Provide the [X, Y] coordinate of the cell's center where the given text is located.  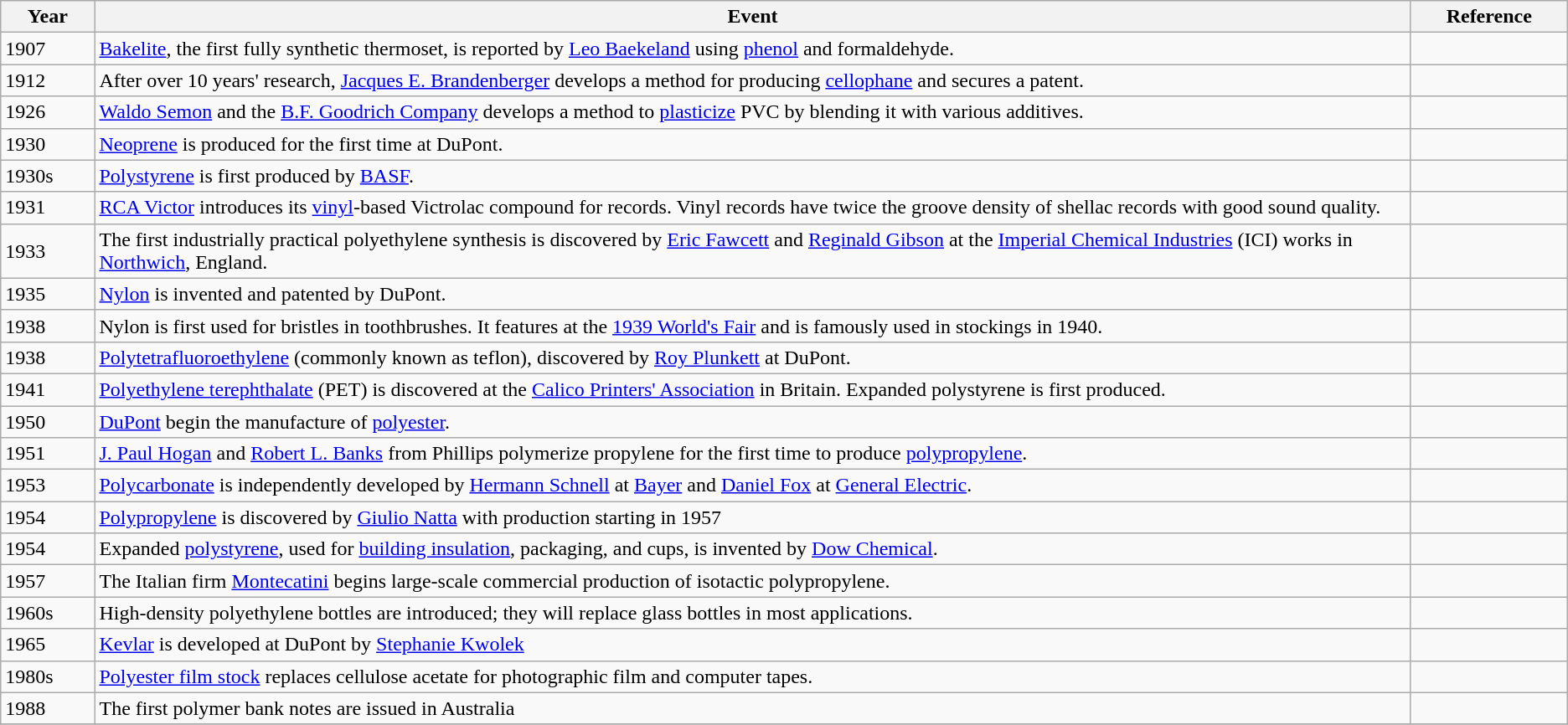
J. Paul Hogan and Robert L. Banks from Phillips polymerize propylene for the first time to produce polypropylene. [752, 454]
The Italian firm Montecatini begins large-scale commercial production of isotactic polypropylene. [752, 581]
Bakelite, the first fully synthetic thermoset, is reported by Leo Baekeland using phenol and formaldehyde. [752, 49]
1926 [48, 112]
DuPont begin the manufacture of polyester. [752, 421]
Waldo Semon and the B.F. Goodrich Company develops a method to plasticize PVC by blending it with various additives. [752, 112]
1935 [48, 294]
Polycarbonate is independently developed by Hermann Schnell at Bayer and Daniel Fox at General Electric. [752, 486]
Polypropylene is discovered by Giulio Natta with production starting in 1957 [752, 517]
1930s [48, 176]
Nylon is first used for bristles in toothbrushes. It features at the 1939 World's Fair and is famously used in stockings in 1940. [752, 326]
Event [752, 17]
1907 [48, 49]
Expanded polystyrene, used for building insulation, packaging, and cups, is invented by Dow Chemical. [752, 549]
1951 [48, 454]
Polyethylene terephthalate (PET) is discovered at the Calico Printers' Association in Britain. Expanded polystyrene is first produced. [752, 389]
Polystyrene is first produced by BASF. [752, 176]
1933 [48, 251]
Neoprene is produced for the first time at DuPont. [752, 144]
Reference [1489, 17]
Kevlar is developed at DuPont by Stephanie Kwolek [752, 645]
1980s [48, 676]
Polytetrafluoroethylene (commonly known as teflon), discovered by Roy Plunkett at DuPont. [752, 357]
1953 [48, 486]
1941 [48, 389]
1950 [48, 421]
1960s [48, 613]
After over 10 years' research, Jacques E. Brandenberger develops a method for producing cellophane and secures a patent. [752, 80]
High-density polyethylene bottles are introduced; they will replace glass bottles in most applications. [752, 613]
Polyester film stock replaces cellulose acetate for photographic film and computer tapes. [752, 676]
1988 [48, 708]
1931 [48, 208]
1912 [48, 80]
The first polymer bank notes are issued in Australia [752, 708]
1965 [48, 645]
1957 [48, 581]
Nylon is invented and patented by DuPont. [752, 294]
Year [48, 17]
1930 [48, 144]
